Return [x, y] of the center of cell containing provided text 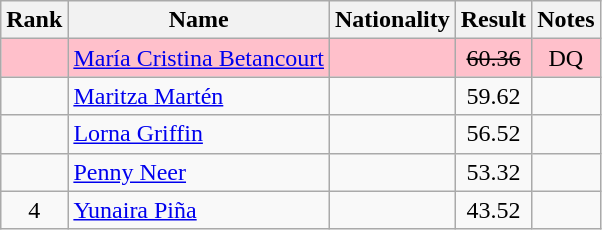
Rank [34, 20]
Penny Neer [199, 172]
Notes [566, 20]
56.52 [493, 134]
53.32 [493, 172]
4 [34, 210]
María Cristina Betancourt [199, 58]
Maritza Martén [199, 96]
43.52 [493, 210]
60.36 [493, 58]
Lorna Griffin [199, 134]
Result [493, 20]
Nationality [393, 20]
59.62 [493, 96]
DQ [566, 58]
Yunaira Piña [199, 210]
Name [199, 20]
